Output the (X, Y) coordinate of the center of the cell containing the given text.  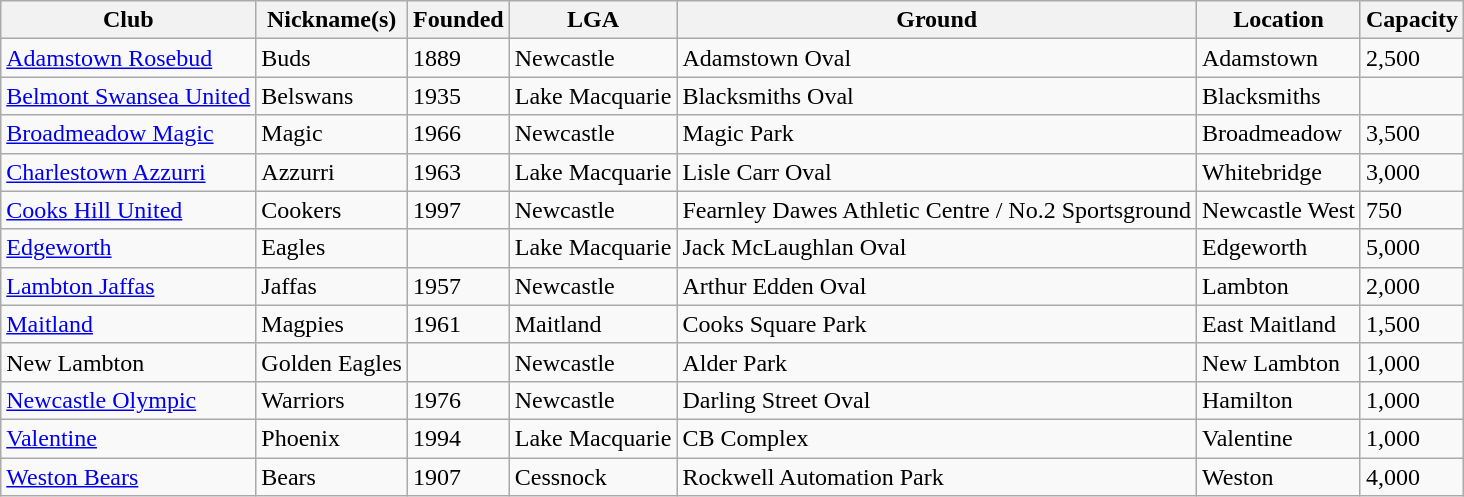
Magic (332, 134)
Azzurri (332, 172)
Lambton (1279, 286)
1994 (458, 438)
Magic Park (937, 134)
Eagles (332, 248)
Phoenix (332, 438)
3,500 (1412, 134)
Jack McLaughlan Oval (937, 248)
1963 (458, 172)
Cessnock (593, 477)
1935 (458, 96)
Broadmeadow (1279, 134)
2,000 (1412, 286)
Adamstown Rosebud (128, 58)
Blacksmiths (1279, 96)
CB Complex (937, 438)
2,500 (1412, 58)
1889 (458, 58)
Location (1279, 20)
5,000 (1412, 248)
Charlestown Azzurri (128, 172)
Buds (332, 58)
Newcastle West (1279, 210)
Cooks Square Park (937, 324)
LGA (593, 20)
Alder Park (937, 362)
3,000 (1412, 172)
1961 (458, 324)
Lisle Carr Oval (937, 172)
Adamstown Oval (937, 58)
Cookers (332, 210)
Magpies (332, 324)
1976 (458, 400)
Whitebridge (1279, 172)
1957 (458, 286)
Golden Eagles (332, 362)
Hamilton (1279, 400)
Adamstown (1279, 58)
Fearnley Dawes Athletic Centre / No.2 Sportsground (937, 210)
Belswans (332, 96)
Jaffas (332, 286)
Warriors (332, 400)
Blacksmiths Oval (937, 96)
1,500 (1412, 324)
Cooks Hill United (128, 210)
1997 (458, 210)
Weston (1279, 477)
Darling Street Oval (937, 400)
Newcastle Olympic (128, 400)
Lambton Jaffas (128, 286)
Arthur Edden Oval (937, 286)
Ground (937, 20)
Bears (332, 477)
Founded (458, 20)
4,000 (1412, 477)
Nickname(s) (332, 20)
Weston Bears (128, 477)
Belmont Swansea United (128, 96)
East Maitland (1279, 324)
1966 (458, 134)
750 (1412, 210)
1907 (458, 477)
Club (128, 20)
Capacity (1412, 20)
Broadmeadow Magic (128, 134)
Rockwell Automation Park (937, 477)
